Search for the cell housing the specified text and yield its (x, y) center coordinate. 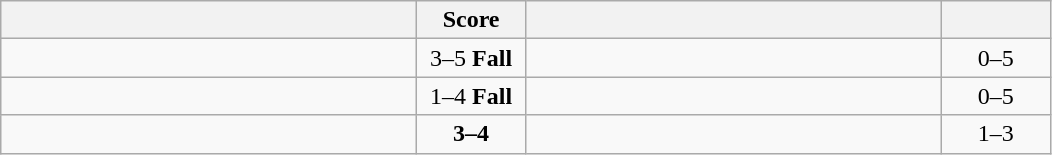
Score (472, 20)
3–5 Fall (472, 58)
3–4 (472, 134)
1–4 Fall (472, 96)
1–3 (996, 134)
